Pinpoint the cell where the given text exists, returning its (X, Y) midpoint coordinate. 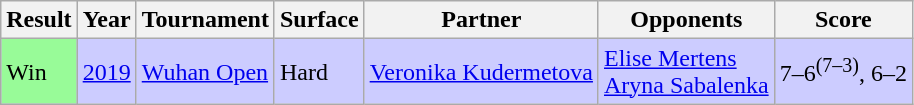
Veronika Kudermetova (481, 72)
7–6(7–3), 6–2 (843, 72)
Partner (481, 20)
Surface (319, 20)
Result (39, 20)
Opponents (686, 20)
Elise Mertens Aryna Sabalenka (686, 72)
Win (39, 72)
2019 (106, 72)
Score (843, 20)
Year (106, 20)
Tournament (205, 20)
Hard (319, 72)
Wuhan Open (205, 72)
